Pinpoint the cell where the given text exists, returning its (X, Y) midpoint coordinate. 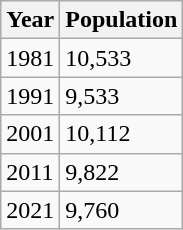
2001 (30, 134)
Population (122, 20)
10,112 (122, 134)
9,822 (122, 172)
Year (30, 20)
1991 (30, 96)
9,760 (122, 210)
2021 (30, 210)
9,533 (122, 96)
10,533 (122, 58)
1981 (30, 58)
2011 (30, 172)
